Return the [x, y] coordinate for the center point of the cell that contains the specified text.  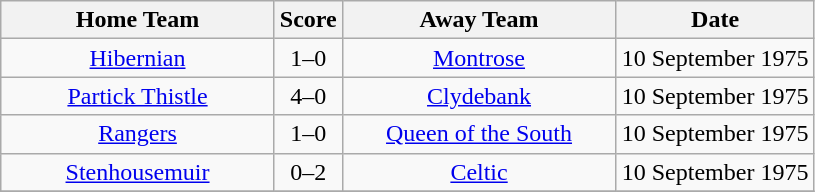
Stenhousemuir [138, 172]
Montrose [479, 58]
Date [716, 20]
0–2 [308, 172]
Hibernian [138, 58]
Partick Thistle [138, 96]
Away Team [479, 20]
Rangers [138, 134]
Clydebank [479, 96]
Queen of the South [479, 134]
Home Team [138, 20]
4–0 [308, 96]
Celtic [479, 172]
Score [308, 20]
